Search for the cell housing the specified text and yield its [x, y] center coordinate. 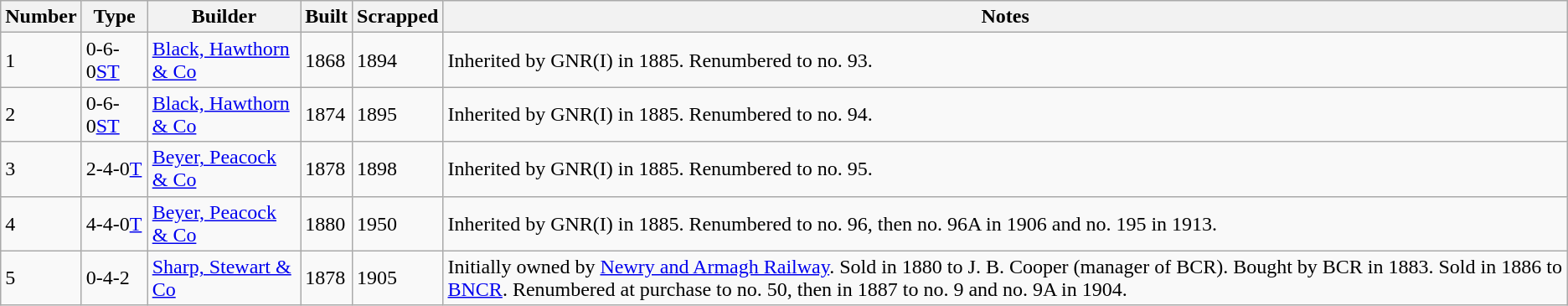
1874 [327, 114]
Number [41, 17]
1905 [398, 278]
Inherited by GNR(I) in 1885. Renumbered to no. 93. [1005, 60]
1 [41, 60]
4 [41, 223]
1880 [327, 223]
0-4-2 [114, 278]
1950 [398, 223]
Built [327, 17]
1868 [327, 60]
Type [114, 17]
Sharp, Stewart & Co [224, 278]
Inherited by GNR(I) in 1885. Renumbered to no. 96, then no. 96A in 1906 and no. 195 in 1913. [1005, 223]
Notes [1005, 17]
3 [41, 169]
Inherited by GNR(I) in 1885. Renumbered to no. 94. [1005, 114]
1895 [398, 114]
1894 [398, 60]
Inherited by GNR(I) in 1885. Renumbered to no. 95. [1005, 169]
1898 [398, 169]
2-4-0T [114, 169]
Scrapped [398, 17]
4-4-0T [114, 223]
5 [41, 278]
Builder [224, 17]
2 [41, 114]
